Output the [X, Y] coordinate of the center of the cell containing the given text.  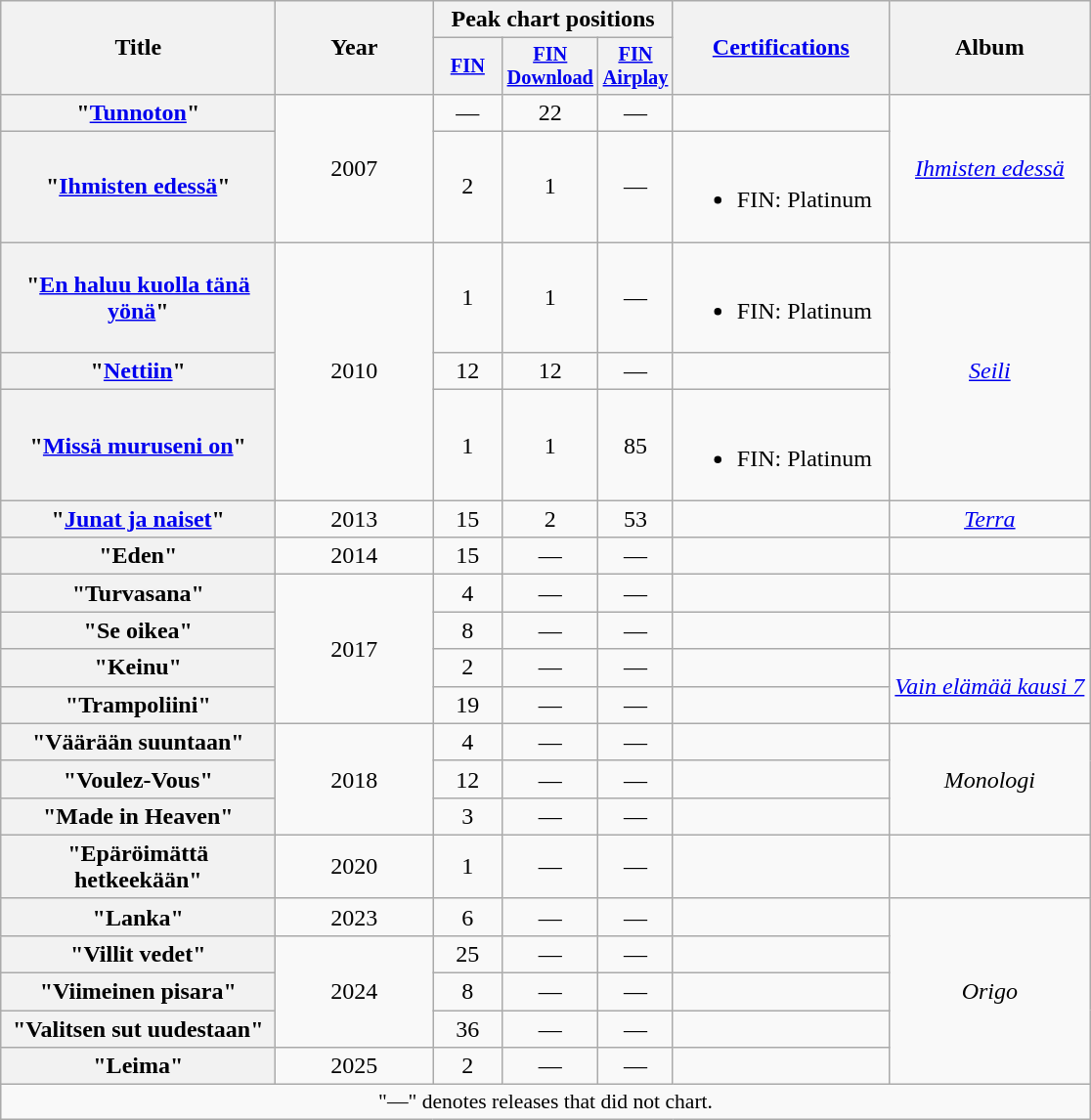
Ihmisten edessä [989, 168]
"Väärään suuntaan" [139, 742]
"Leima" [139, 1066]
2020 [354, 866]
Year [354, 48]
22 [550, 112]
"Eden" [139, 556]
"Se oikea" [139, 630]
"Viimeinen pisara" [139, 992]
2023 [354, 917]
6 [467, 917]
2017 [354, 649]
2007 [354, 168]
"Ihmisten edessä" [139, 188]
2018 [354, 779]
"Junat ja naiset" [139, 519]
53 [635, 519]
3 [467, 816]
"Valitsen sut uudestaan" [139, 1029]
FINAirplay [635, 66]
85 [635, 446]
36 [467, 1029]
"Lanka" [139, 917]
"Epäröimättä hetkeekään" [139, 866]
"Voulez-Vous" [139, 779]
FINDownload [550, 66]
"Trampoliini" [139, 705]
"Tunnoton" [139, 112]
"Turvasana" [139, 593]
"Made in Heaven" [139, 816]
19 [467, 705]
Origo [989, 991]
2014 [354, 556]
2024 [354, 991]
2010 [354, 371]
Seili [989, 371]
"Villit vedet" [139, 954]
Album [989, 48]
"Keinu" [139, 668]
Terra [989, 519]
"Missä muruseni on" [139, 446]
Certifications [780, 48]
Title [139, 48]
25 [467, 954]
Vain elämää kausi 7 [989, 686]
2013 [354, 519]
Monologi [989, 779]
"—" denotes releases that did not chart. [545, 1102]
"En haluu kuolla tänä yönä" [139, 297]
FIN [467, 66]
2025 [354, 1066]
"Nettiin" [139, 371]
Peak chart positions [553, 20]
